Provide the [X, Y] coordinate of the cell's center where the given text is located.  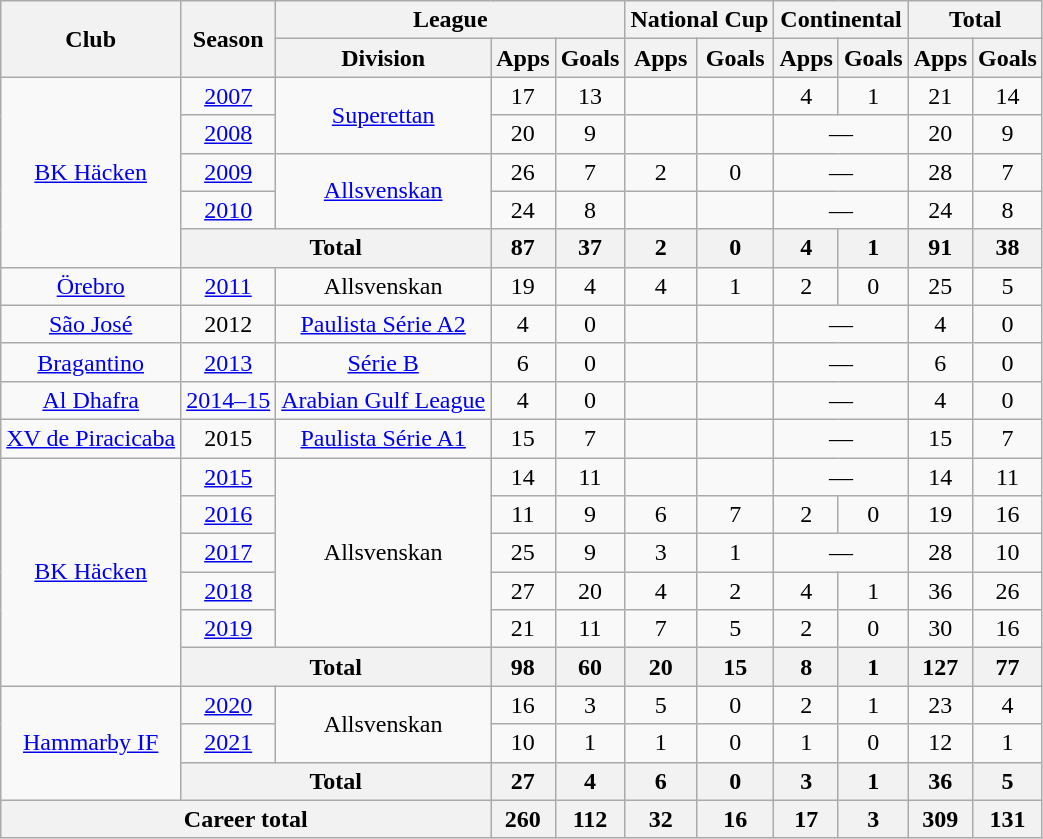
32 [661, 819]
309 [940, 819]
60 [590, 667]
2012 [228, 324]
2020 [228, 705]
Club [91, 39]
XV de Piracicaba [91, 438]
260 [523, 819]
São José [91, 324]
Série B [384, 362]
2016 [228, 515]
Superettan [384, 115]
23 [940, 705]
131 [1008, 819]
Career total [246, 819]
Al Dhafra [91, 400]
12 [940, 743]
Hammarby IF [91, 743]
98 [523, 667]
2018 [228, 591]
Continental [841, 20]
30 [940, 629]
Season [228, 39]
77 [1008, 667]
91 [940, 248]
2011 [228, 286]
2013 [228, 362]
87 [523, 248]
13 [590, 96]
2009 [228, 172]
2019 [228, 629]
37 [590, 248]
38 [1008, 248]
112 [590, 819]
Paulista Série A1 [384, 438]
National Cup [700, 20]
2010 [228, 210]
Bragantino [91, 362]
127 [940, 667]
Arabian Gulf League [384, 400]
Division [384, 58]
2014–15 [228, 400]
Örebro [91, 286]
2017 [228, 553]
2008 [228, 134]
League [450, 20]
2021 [228, 743]
Paulista Série A2 [384, 324]
2007 [228, 96]
